Find where the given text appears and provide that cell's center as (X, Y) coordinate. 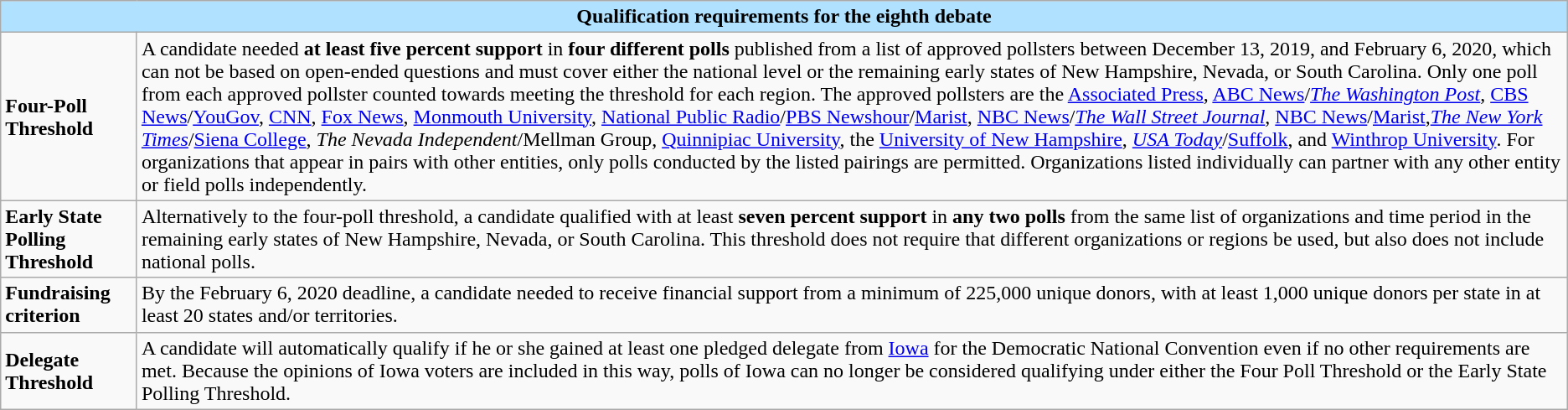
Early State Polling Threshold (69, 239)
Fundraising criterion (69, 305)
Delegate Threshold (69, 371)
Four-Poll Threshold (69, 117)
Qualification requirements for the eighth debate (784, 17)
